Output the [x, y] coordinate of the center of the cell containing the given text.  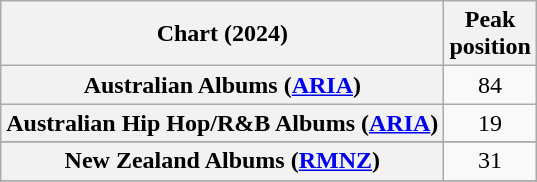
Australian Hip Hop/R&B Albums (ARIA) [222, 123]
84 [490, 85]
19 [490, 123]
Australian Albums (ARIA) [222, 85]
Peakposition [490, 34]
New Zealand Albums (RMNZ) [222, 161]
Chart (2024) [222, 34]
31 [490, 161]
